Search for the cell housing the specified text and yield its (X, Y) center coordinate. 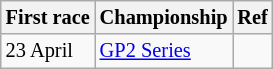
Ref (252, 17)
GP2 Series (164, 51)
Championship (164, 17)
23 April (48, 51)
First race (48, 17)
